Return the [X, Y] coordinate for the center point of the cell that contains the specified text.  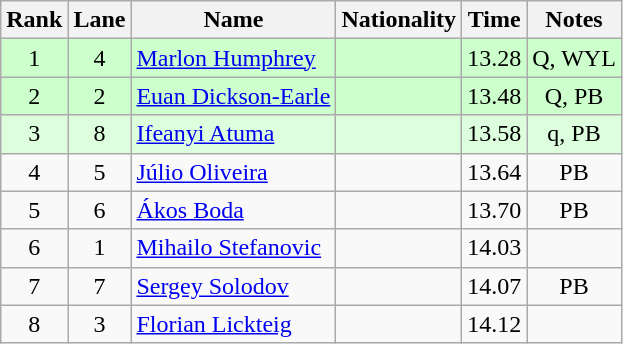
Rank [34, 20]
13.28 [494, 58]
Mihailo Stefanovic [234, 248]
Sergey Solodov [234, 286]
Euan Dickson-Earle [234, 96]
Q, WYL [574, 58]
13.48 [494, 96]
13.70 [494, 210]
14.03 [494, 248]
13.58 [494, 134]
Notes [574, 20]
Ifeanyi Atuma [234, 134]
Lane [100, 20]
Ákos Boda [234, 210]
Name [234, 20]
14.12 [494, 324]
Florian Lickteig [234, 324]
14.07 [494, 286]
Q, PB [574, 96]
Júlio Oliveira [234, 172]
q, PB [574, 134]
Nationality [399, 20]
13.64 [494, 172]
Time [494, 20]
Marlon Humphrey [234, 58]
